For the text-containing cell, return its midpoint in (x, y) coordinate format. 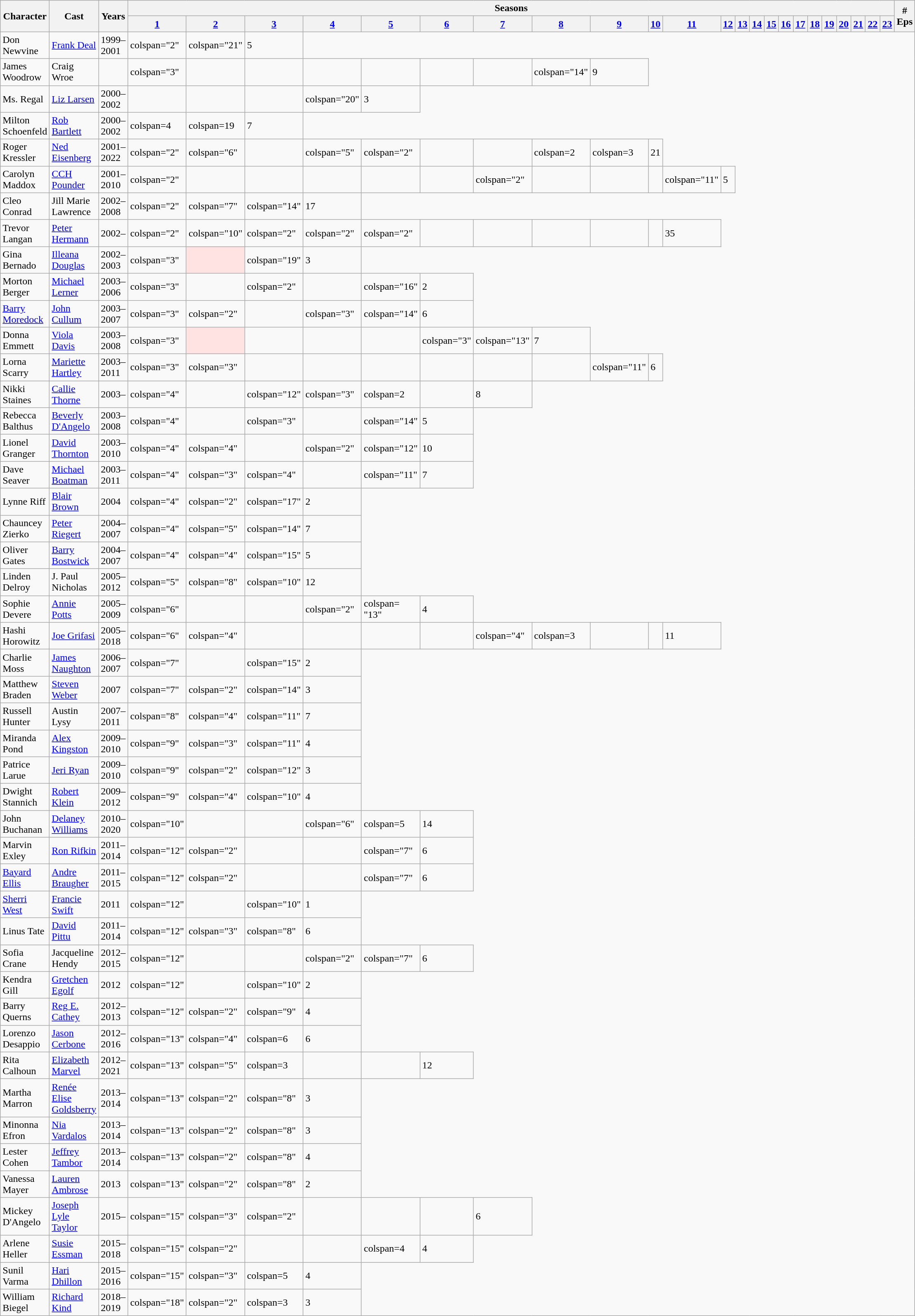
Michael Boatman (74, 475)
James Naughton (74, 663)
Marvin Exley (25, 851)
Lester Cohen (25, 1157)
Alex Kingston (74, 743)
Bayard Ellis (25, 877)
2005–2012 (113, 582)
colspan="16" (391, 286)
Ms. Regal (25, 99)
2012 (113, 985)
Joseph Lyle Taylor (74, 1217)
2009–2012 (113, 797)
David Thornton (74, 448)
Linus Tate (25, 931)
Morton Berger (25, 286)
Vanessa Mayer (25, 1184)
William Biegel (25, 1302)
Milton Schoenfeld (25, 125)
James Woodrow (25, 72)
Character (25, 16)
Renée Elise Goldsberry (74, 1098)
CCH Pounder (74, 179)
Liz Larsen (74, 99)
Roger Kressler (25, 153)
Rebecca Balthus (25, 421)
Barry Moredock (25, 314)
Minonna Efron (25, 1130)
Trevor Langan (25, 233)
colspan="18" (157, 1302)
Viola Davis (74, 341)
2002–2008 (113, 206)
2005–2009 (113, 609)
Sophie Devere (25, 609)
35 (692, 233)
2013 (113, 1184)
2011–2015 (113, 877)
Lauren Ambrose (74, 1184)
J. Paul Nicholas (74, 582)
Oliver Gates (25, 555)
colspan=6 (274, 1038)
Richard Kind (74, 1302)
Sunil Varma (25, 1276)
2010–2020 (113, 824)
Joe Grifasi (74, 636)
2007 (113, 689)
Steven Weber (74, 689)
colspan="20" (332, 99)
Cleo Conrad (25, 206)
2003–2006 (113, 286)
Annie Potts (74, 609)
2012–2021 (113, 1066)
Cast (74, 16)
Chauncey Zierko (25, 528)
Donna Emmett (25, 341)
Robert Klein (74, 797)
Frank Deal (74, 45)
Andre Braugher (74, 877)
2015–2016 (113, 1276)
2015– (113, 1217)
Jason Cerbone (74, 1038)
Sherri West (25, 905)
Kendra Gill (25, 985)
Lionel Granger (25, 448)
John Buchanan (25, 824)
Sofia Crane (25, 958)
22 (872, 24)
Hari Dhillon (74, 1276)
colspan="19" (274, 260)
2011 (113, 905)
Craig Wroe (74, 72)
Nia Vardalos (74, 1130)
Barry Bostwick (74, 555)
Francie Swift (74, 905)
colspan= "13" (391, 609)
Jeffrey Tambor (74, 1157)
2001–2010 (113, 179)
13 (742, 24)
Elizabeth Marvel (74, 1066)
Seasons (511, 8)
19 (830, 24)
2003–2007 (113, 314)
2018–2019 (113, 1302)
18 (815, 24)
23 (887, 24)
2002–2003 (113, 260)
Lynne Riff (25, 502)
Susie Essman (74, 1249)
2012–2015 (113, 958)
Gina Bernado (25, 260)
Lorna Scarry (25, 367)
Lorenzo Desappio (25, 1038)
16 (786, 24)
Reg E. Cathey (74, 1012)
Nikki Staines (25, 395)
1999–2001 (113, 45)
colspan=19 (215, 125)
Don Newvine (25, 45)
Callie Thorne (74, 395)
Russell Hunter (25, 716)
2002– (113, 233)
Jill Marie Lawrence (74, 206)
Austin Lysy (74, 716)
Martha Marron (25, 1098)
Blair Brown (74, 502)
Rita Calhoun (25, 1066)
2005–2018 (113, 636)
Charlie Moss (25, 663)
Barry Querns (25, 1012)
Peter Riegert (74, 528)
15 (772, 24)
Illeana Douglas (74, 260)
Gretchen Egolf (74, 985)
2006–2007 (113, 663)
Dwight Stannich (25, 797)
David Pittu (74, 931)
20 (844, 24)
Years (113, 16)
Ned Eisenberg (74, 153)
Carolyn Maddox (25, 179)
Jeri Ryan (74, 770)
2007–2011 (113, 716)
colspan="17" (274, 502)
Beverly D'Angelo (74, 421)
colspan="21" (215, 45)
2003–2010 (113, 448)
2004 (113, 502)
Hashi Horowitz (25, 636)
2012–2013 (113, 1012)
2003– (113, 395)
Linden Delroy (25, 582)
Delaney Williams (74, 824)
Mickey D'Angelo (25, 1217)
2015–2018 (113, 1249)
Mariette Hartley (74, 367)
Peter Hermann (74, 233)
Dave Seaver (25, 475)
# Eps (905, 16)
2012–2016 (113, 1038)
John Cullum (74, 314)
Patrice Larue (25, 770)
Arlene Heller (25, 1249)
Matthew Braden (25, 689)
Ron Rifkin (74, 851)
Jacqueline Hendy (74, 958)
Miranda Pond (25, 743)
Rob Bartlett (74, 125)
Michael Lerner (74, 286)
2001–2022 (113, 153)
